Extract the [x, y] coordinate from the center of the cell holding the provided text.  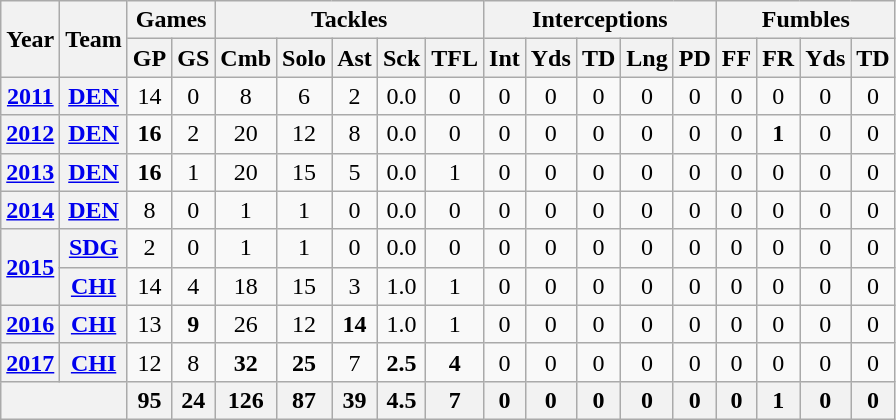
6 [304, 96]
Cmb [246, 58]
24 [194, 400]
Team [94, 39]
Tackles [350, 20]
126 [246, 400]
2016 [30, 324]
TFL [455, 58]
Interceptions [600, 20]
SDG [94, 248]
2011 [30, 96]
2013 [30, 172]
18 [246, 286]
Sck [401, 58]
2012 [30, 134]
26 [246, 324]
5 [355, 172]
FF [736, 58]
Year [30, 39]
GP [149, 58]
32 [246, 362]
4.5 [401, 400]
GS [194, 58]
2.5 [401, 362]
9 [194, 324]
FR [778, 58]
2017 [30, 362]
Solo [304, 58]
87 [304, 400]
2015 [30, 267]
13 [149, 324]
Fumbles [806, 20]
25 [304, 362]
PD [694, 58]
3 [355, 286]
39 [355, 400]
2014 [30, 210]
95 [149, 400]
Lng [647, 58]
Games [170, 20]
Int [505, 58]
Ast [355, 58]
